Find where the given text appears and provide that cell's center as (x, y) coordinate. 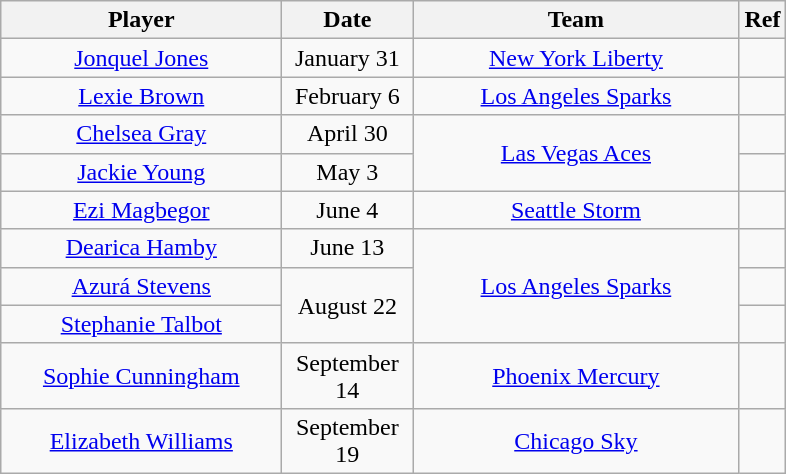
Lexie Brown (142, 96)
Las Vegas Aces (576, 153)
May 3 (348, 172)
June 13 (348, 248)
Jonquel Jones (142, 58)
Ezi Magbegor (142, 210)
Ref (762, 20)
Phoenix Mercury (576, 376)
Jackie Young (142, 172)
September 14 (348, 376)
Elizabeth Williams (142, 440)
Team (576, 20)
Azurá Stevens (142, 286)
Stephanie Talbot (142, 324)
September 19 (348, 440)
Date (348, 20)
Chelsea Gray (142, 134)
Player (142, 20)
April 30 (348, 134)
January 31 (348, 58)
Sophie Cunningham (142, 376)
Chicago Sky (576, 440)
August 22 (348, 305)
Dearica Hamby (142, 248)
New York Liberty (576, 58)
February 6 (348, 96)
June 4 (348, 210)
Seattle Storm (576, 210)
